Output the (x, y) coordinate of the center of the cell containing the given text.  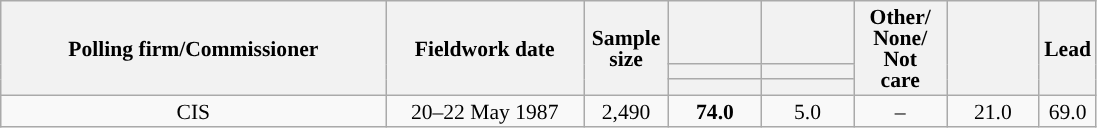
Lead (1068, 48)
Sample size (626, 48)
21.0 (992, 110)
CIS (194, 110)
2,490 (626, 110)
5.0 (808, 110)
Other/None/Notcare (900, 48)
69.0 (1068, 110)
Polling firm/Commissioner (194, 48)
74.0 (716, 110)
20–22 May 1987 (485, 110)
– (900, 110)
Fieldwork date (485, 48)
